Return the (X, Y) coordinate for the center point of the cell that contains the specified text.  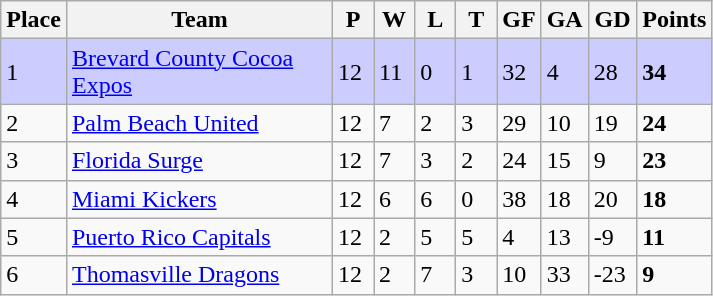
Team (199, 20)
32 (519, 72)
28 (612, 72)
GA (564, 20)
P (354, 20)
13 (564, 237)
33 (564, 275)
29 (519, 123)
Brevard County Cocoa Expos (199, 72)
L (436, 20)
20 (612, 199)
T (476, 20)
Place (34, 20)
38 (519, 199)
19 (612, 123)
GF (519, 20)
GD (612, 20)
Florida Surge (199, 161)
W (394, 20)
Palm Beach United (199, 123)
34 (674, 72)
Puerto Rico Capitals (199, 237)
15 (564, 161)
Points (674, 20)
-23 (612, 275)
Miami Kickers (199, 199)
23 (674, 161)
Thomasville Dragons (199, 275)
-9 (612, 237)
